From the cell containing the given text, extract its center point as (x, y) coordinate. 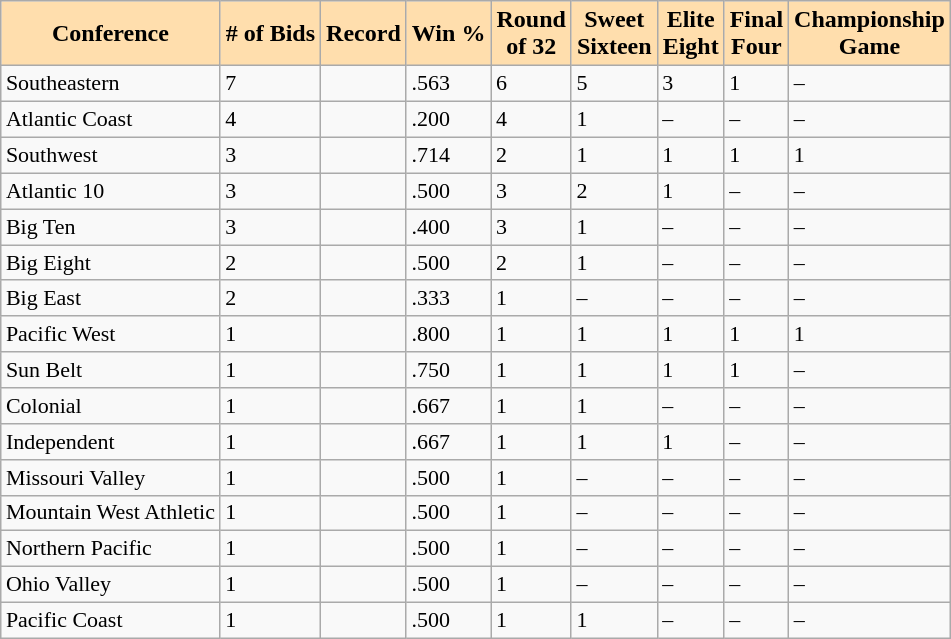
Elite Eight (690, 34)
Round of 32 (531, 34)
Pacific Coast (110, 620)
Southeastern (110, 84)
Conference (110, 34)
Atlantic Coast (110, 120)
Big Eight (110, 263)
Missouri Valley (110, 477)
Championship Game (870, 34)
Sweet Sixteen (614, 34)
.714 (448, 155)
Atlantic 10 (110, 191)
Win % (448, 34)
6 (531, 84)
Big Ten (110, 227)
Record (364, 34)
Pacific West (110, 334)
.750 (448, 370)
Ohio Valley (110, 585)
.400 (448, 227)
Final Four (756, 34)
Northern Pacific (110, 549)
7 (270, 84)
Sun Belt (110, 370)
.333 (448, 298)
5 (614, 84)
.200 (448, 120)
# of Bids (270, 34)
.800 (448, 334)
Big East (110, 298)
Southwest (110, 155)
Independent (110, 441)
.563 (448, 84)
Colonial (110, 406)
Mountain West Athletic (110, 513)
